Locate the cell with the specified text and output its (x, y) center coordinate. 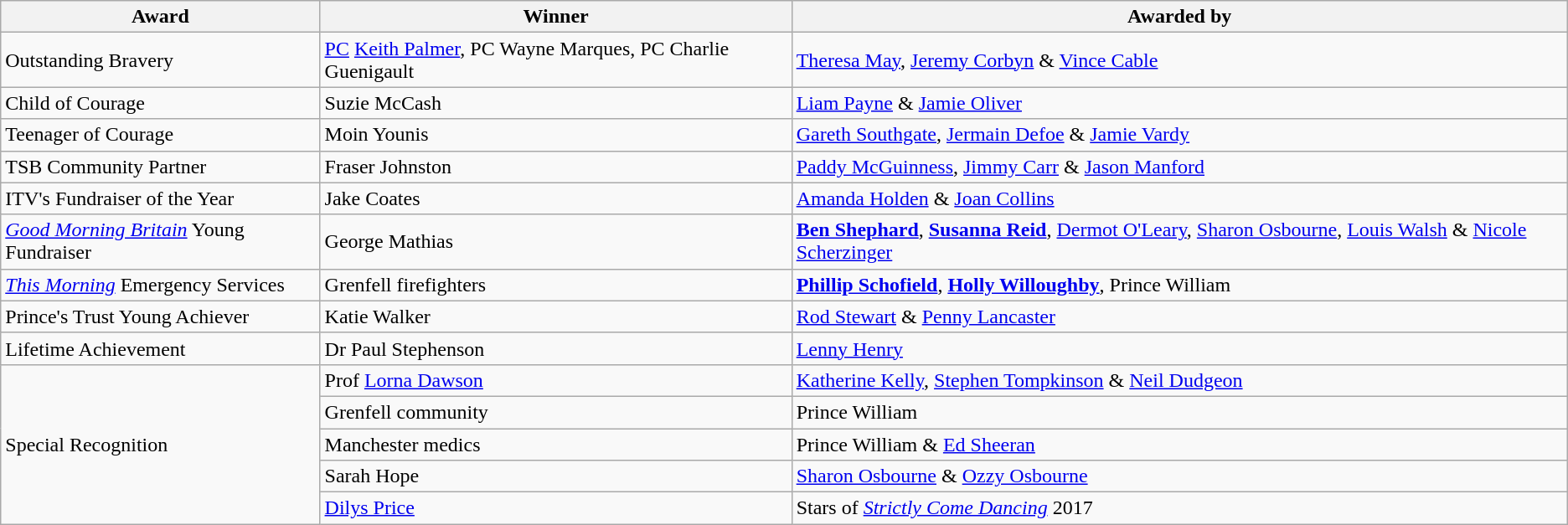
Ben Shephard, Susanna Reid, Dermot O'Leary, Sharon Osbourne, Louis Walsh & Nicole Scherzinger (1179, 241)
Lifetime Achievement (161, 348)
Manchester medics (556, 445)
Katherine Kelly, Stephen Tompkinson & Neil Dudgeon (1179, 380)
Awarded by (1179, 17)
Outstanding Bravery (161, 60)
Jake Coates (556, 198)
Fraser Johnston (556, 167)
Rod Stewart & Penny Lancaster (1179, 317)
Theresa May, Jeremy Corbyn & Vince Cable (1179, 60)
Prince William & Ed Sheeran (1179, 445)
Stars of Strictly Come Dancing 2017 (1179, 508)
Dr Paul Stephenson (556, 348)
Dilys Price (556, 508)
Sarah Hope (556, 476)
George Mathias (556, 241)
Prince's Trust Young Achiever (161, 317)
Child of Courage (161, 103)
Gareth Southgate, Jermain Defoe & Jamie Vardy (1179, 135)
Award (161, 17)
Sharon Osbourne & Ozzy Osbourne (1179, 476)
PC Keith Palmer, PC Wayne Marques, PC Charlie Guenigault (556, 60)
Phillip Schofield, Holly Willoughby, Prince William (1179, 285)
Lenny Henry (1179, 348)
Grenfell firefighters (556, 285)
Suzie McCash (556, 103)
TSB Community Partner (161, 167)
Amanda Holden & Joan Collins (1179, 198)
Winner (556, 17)
Good Morning Britain Young Fundraiser (161, 241)
Paddy McGuinness, Jimmy Carr & Jason Manford (1179, 167)
This Morning Emergency Services (161, 285)
Moin Younis (556, 135)
Prince William (1179, 412)
Prof Lorna Dawson (556, 380)
Katie Walker (556, 317)
Special Recognition (161, 444)
Teenager of Courage (161, 135)
ITV's Fundraiser of the Year (161, 198)
Liam Payne & Jamie Oliver (1179, 103)
Grenfell community (556, 412)
